Extract the (X, Y) coordinate from the center of the cell holding the provided text.  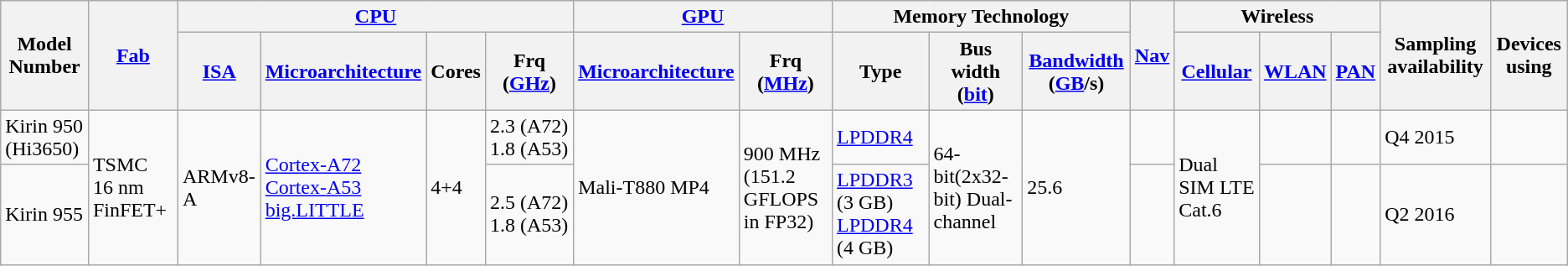
Bus width (bit) (976, 71)
Frq (MHz) (786, 71)
Cortex-A72Cortex-A53 big.LITTLE (343, 187)
GPU (704, 17)
Memory Technology (981, 17)
Kirin 950 (Hi3650) (45, 138)
Type (880, 71)
Cellular (1217, 71)
Q2 2016 (1436, 215)
Q4 2015 (1436, 138)
LPDDR3 (3 GB) LPDDR4 (4 GB) (880, 215)
25.6 (1077, 187)
Model Number (45, 55)
WLAN (1295, 71)
PAN (1355, 71)
Wireless (1277, 17)
Nav (1152, 55)
ARMv8-A (219, 187)
ISA (219, 71)
2.5 (A72)1.8 (A53) (529, 215)
Kirin 955 (45, 215)
LPDDR4 (880, 138)
Sampling availability (1436, 55)
Devices using (1529, 55)
CPU (375, 17)
Frq (GHz) (529, 71)
64-bit(2x32-bit) Dual-channel (976, 187)
TSMC 16 nm FinFET+ (132, 187)
2.3 (A72)1.8 (A53) (529, 138)
Cores (456, 71)
Dual SIM LTE Cat.6 (1217, 187)
Bandwidth (GB/s) (1077, 71)
900 MHz(151.2 GFLOPS in FP32) (786, 187)
Fab (132, 55)
Mali-T880 MP4 (657, 187)
4+4 (456, 187)
